Scan for the cell matching the given text and deliver its [x, y] coordinate at center. 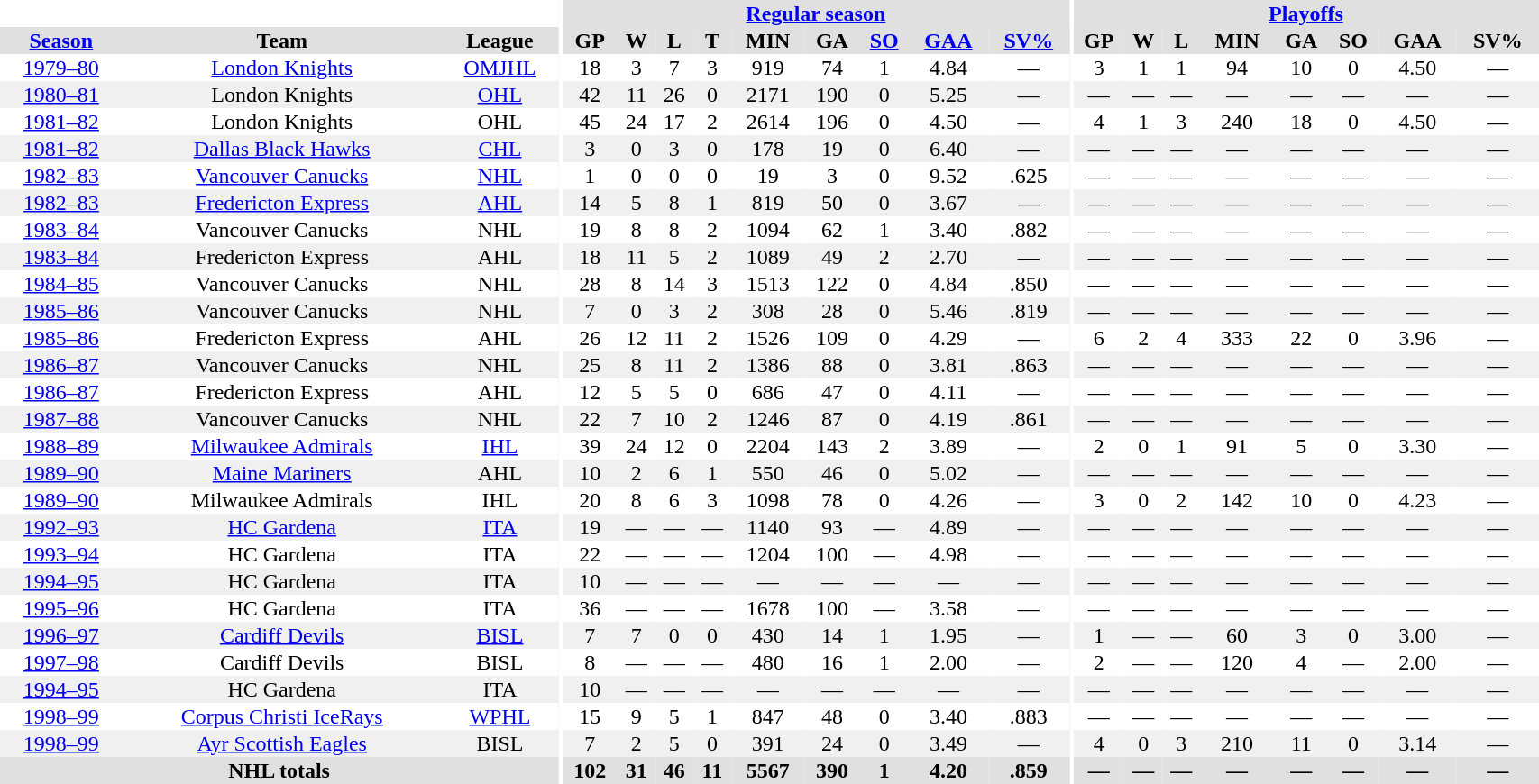
919 [768, 68]
17 [674, 122]
4.29 [948, 338]
686 [768, 392]
74 [833, 68]
6.40 [948, 149]
88 [833, 365]
.819 [1029, 311]
190 [833, 95]
WPHL [499, 716]
1204 [768, 554]
9.52 [948, 176]
1386 [768, 365]
93 [833, 527]
39 [590, 446]
847 [768, 716]
178 [768, 149]
480 [768, 662]
.625 [1029, 176]
3.81 [948, 365]
4.20 [948, 770]
.861 [1029, 419]
1089 [768, 257]
1995–96 [61, 608]
1.95 [948, 635]
87 [833, 419]
196 [833, 122]
1980–81 [61, 95]
Regular season [816, 14]
2.70 [948, 257]
48 [833, 716]
5.46 [948, 311]
60 [1237, 635]
1979–80 [61, 68]
20 [590, 500]
36 [590, 608]
143 [833, 446]
49 [833, 257]
62 [833, 230]
3.30 [1417, 446]
.882 [1029, 230]
2614 [768, 122]
42 [590, 95]
1984–85 [61, 284]
1992–93 [61, 527]
1140 [768, 527]
3.96 [1417, 338]
1526 [768, 338]
120 [1237, 662]
.850 [1029, 284]
4.98 [948, 554]
Maine Mariners [282, 473]
1246 [768, 419]
5567 [768, 770]
.859 [1029, 770]
League [499, 41]
1988–89 [61, 446]
4.23 [1417, 500]
1098 [768, 500]
16 [833, 662]
109 [833, 338]
CHL [499, 149]
391 [768, 743]
122 [833, 284]
3.14 [1417, 743]
Playoffs [1305, 14]
Ayr Scottish Eagles [282, 743]
T [712, 41]
45 [590, 122]
OMJHL [499, 68]
142 [1237, 500]
31 [637, 770]
50 [833, 203]
1678 [768, 608]
91 [1237, 446]
819 [768, 203]
47 [833, 392]
2204 [768, 446]
3.58 [948, 608]
.863 [1029, 365]
4.11 [948, 392]
3.00 [1417, 635]
5.25 [948, 95]
2171 [768, 95]
NHL totals [279, 770]
333 [1237, 338]
1996–97 [61, 635]
240 [1237, 122]
94 [1237, 68]
308 [768, 311]
3.89 [948, 446]
102 [590, 770]
78 [833, 500]
Season [61, 41]
Team [282, 41]
1993–94 [61, 554]
Corpus Christi IceRays [282, 716]
550 [768, 473]
1094 [768, 230]
4.19 [948, 419]
4.26 [948, 500]
210 [1237, 743]
430 [768, 635]
.883 [1029, 716]
1513 [768, 284]
390 [833, 770]
3.67 [948, 203]
1997–98 [61, 662]
5.02 [948, 473]
1987–88 [61, 419]
4.89 [948, 527]
9 [637, 716]
15 [590, 716]
3.49 [948, 743]
Dallas Black Hawks [282, 149]
25 [590, 365]
